Capture the cell that displays the provided text and extract its (x, y) central coordinate. 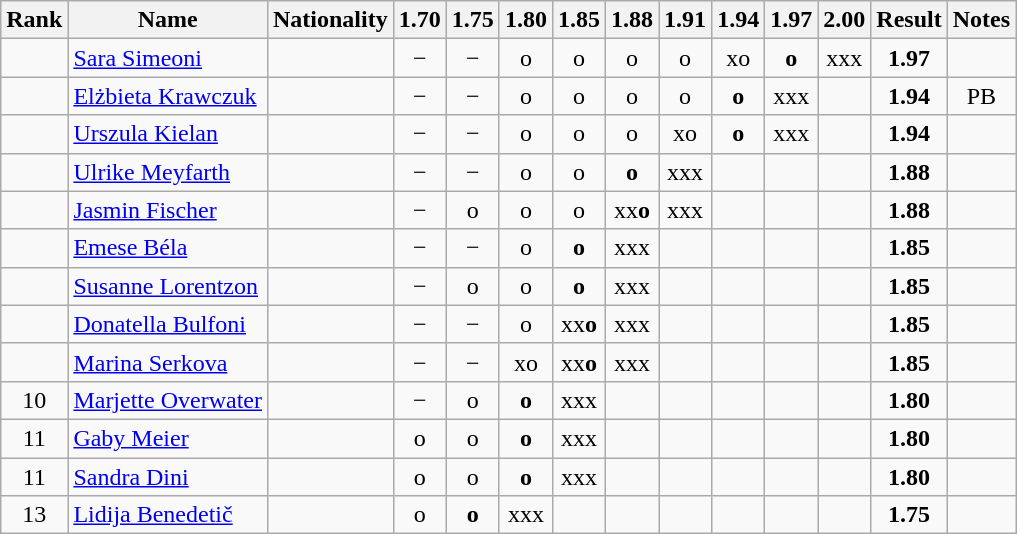
Sara Simeoni (168, 58)
Emese Béla (168, 248)
1.91 (686, 20)
Lidija Benedetič (168, 515)
Marjette Overwater (168, 400)
Jasmin Fischer (168, 210)
Notes (981, 20)
Susanne Lorentzon (168, 286)
Sandra Dini (168, 477)
1.70 (420, 20)
Rank (34, 20)
13 (34, 515)
10 (34, 400)
Urszula Kielan (168, 134)
Elżbieta Krawczuk (168, 96)
Donatella Bulfoni (168, 324)
Nationality (330, 20)
PB (981, 96)
Result (909, 20)
2.00 (844, 20)
Ulrike Meyfarth (168, 172)
Name (168, 20)
Gaby Meier (168, 438)
Marina Serkova (168, 362)
